For the text-containing cell, return its midpoint in [x, y] coordinate format. 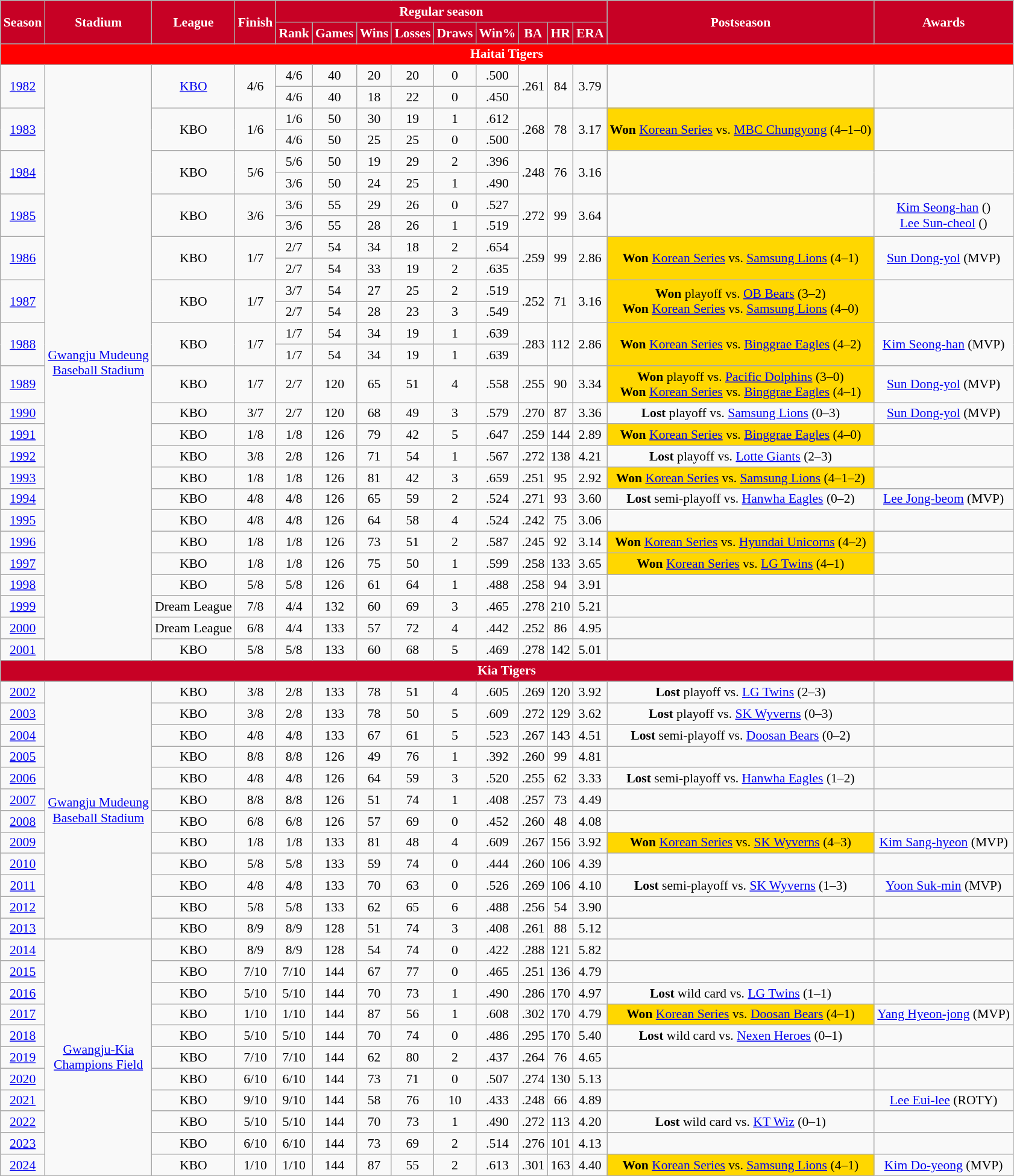
2007 [23, 800]
66 [561, 1101]
4.40 [590, 1165]
Finish [256, 22]
23 [412, 312]
.392 [497, 757]
Won playoff vs. OB Bears (3–2) Won Korean Series vs. Samsung Lions (4–0) [741, 301]
.507 [497, 1079]
142 [561, 650]
1986 [23, 258]
3.65 [590, 564]
.271 [533, 499]
3.33 [590, 779]
5.82 [590, 951]
80 [412, 1058]
.256 [533, 907]
138 [561, 456]
Stadium [98, 22]
Haitai Tigers [506, 54]
1992 [23, 456]
.635 [497, 269]
121 [561, 951]
2016 [23, 993]
33 [374, 269]
1993 [23, 478]
Won Korean Series vs. Doosan Bears (4–1) [741, 1014]
.527 [497, 205]
130 [561, 1079]
ERA [590, 33]
Yoon Suk-min (MVP) [943, 886]
90 [561, 385]
Postseason [741, 22]
143 [561, 735]
5.13 [590, 1079]
4.89 [590, 1101]
2000 [23, 628]
2018 [23, 1036]
Awards [943, 22]
1990 [23, 413]
.486 [497, 1036]
4.39 [590, 864]
1997 [23, 564]
3.60 [590, 499]
.288 [533, 951]
22 [412, 98]
3.62 [590, 714]
4.20 [590, 1122]
Lost playoff vs. LG Twins (2–3) [741, 693]
Kim Seong-han (MVP) [943, 345]
.422 [497, 951]
Lost playoff vs. SK Wyverns (0–3) [741, 714]
2014 [23, 951]
163 [561, 1165]
72 [412, 628]
1989 [23, 385]
Won Korean Series vs. Samsung Lions (4–1–2) [741, 478]
3.17 [590, 129]
10 [455, 1101]
1994 [23, 499]
2021 [23, 1101]
4.21 [590, 456]
2.89 [590, 435]
Gwangju-KiaChampions Field [98, 1058]
Draws [455, 33]
Season [23, 22]
210 [561, 607]
5.40 [590, 1036]
Lee Jong-beom (MVP) [943, 499]
7/8 [256, 607]
2005 [23, 757]
BA [533, 33]
Lost wild card vs. LG Twins (1–1) [741, 993]
4.65 [590, 1058]
132 [335, 607]
2009 [23, 843]
Won Korean Series vs. MBC Chungyong (4–1–0) [741, 129]
4.08 [590, 822]
5.01 [590, 650]
Regular season [441, 11]
.274 [533, 1079]
.520 [497, 779]
.659 [497, 478]
92 [561, 542]
.245 [533, 542]
4.97 [590, 993]
Lost wild card vs. Nexen Heroes (0–1) [741, 1036]
Losses [412, 33]
.270 [533, 413]
.523 [497, 735]
2015 [23, 972]
.567 [497, 456]
2013 [23, 929]
Lost semi-playoff vs. Doosan Bears (0–2) [741, 735]
.613 [497, 1165]
2001 [23, 650]
3.90 [590, 907]
95 [561, 478]
.526 [497, 886]
2022 [23, 1122]
Won Korean Series vs. Binggrae Eagles (4–2) [741, 345]
.452 [497, 822]
5.12 [590, 929]
84 [561, 87]
94 [561, 585]
1998 [23, 585]
63 [412, 886]
Games [335, 33]
4.95 [590, 628]
Lee Eui-lee (ROTY) [943, 1101]
Kia Tigers [506, 671]
.549 [497, 312]
.257 [533, 800]
1991 [23, 435]
.450 [497, 98]
3.06 [590, 521]
2023 [23, 1143]
2003 [23, 714]
86 [561, 628]
Lost playoff vs. Samsung Lions (0–3) [741, 413]
.295 [533, 1036]
Kim Seong-han () Lee Sun-cheol () [943, 216]
.396 [497, 162]
League [194, 22]
2.92 [590, 478]
.264 [533, 1058]
Won Korean Series vs. SK Wyverns (4–3) [741, 843]
79 [374, 435]
.444 [497, 864]
1984 [23, 172]
2017 [23, 1014]
Lost playoff vs. Lotte Giants (2–3) [741, 456]
93 [561, 499]
1982 [23, 87]
156 [561, 843]
.283 [533, 345]
Lost semi-playoff vs. SK Wyverns (1–3) [741, 886]
Win% [497, 33]
Yang Hyeon-jong (MVP) [943, 1014]
3.64 [590, 216]
4.10 [590, 886]
56 [412, 1014]
.608 [497, 1014]
1983 [23, 129]
27 [374, 291]
Won Korean Series vs. Hyundai Unicorns (4–2) [741, 542]
112 [561, 345]
3.36 [590, 413]
.605 [497, 693]
30 [374, 119]
HR [561, 33]
4.13 [590, 1143]
.437 [497, 1058]
1996 [23, 542]
2006 [23, 779]
2011 [23, 886]
4.81 [590, 757]
.558 [497, 385]
.579 [497, 413]
3.91 [590, 585]
2020 [23, 1079]
2019 [23, 1058]
Kim Do-yeong (MVP) [943, 1165]
.242 [533, 521]
1988 [23, 345]
.301 [533, 1165]
Rank [294, 33]
Lost semi-playoff vs. Hanwha Eagles (1–2) [741, 779]
.276 [533, 1143]
1995 [23, 521]
2002 [23, 693]
113 [561, 1122]
.587 [497, 542]
Lost wild card vs. KT Wiz (0–1) [741, 1122]
Won Korean Series vs. Binggrae Eagles (4–0) [741, 435]
5.21 [590, 607]
101 [561, 1143]
4.51 [590, 735]
2004 [23, 735]
.514 [497, 1143]
88 [561, 929]
2008 [23, 822]
77 [412, 972]
Kim Sang-hyeon (MVP) [943, 843]
1987 [23, 301]
2012 [23, 907]
.433 [497, 1101]
129 [561, 714]
.302 [533, 1014]
.612 [497, 119]
3.14 [590, 542]
.599 [497, 564]
.469 [497, 650]
.654 [497, 248]
6 [455, 907]
.286 [533, 993]
1999 [23, 607]
2024 [23, 1165]
Won Korean Series vs. LG Twins (4–1) [741, 564]
3.34 [590, 385]
.268 [533, 129]
Won playoff vs. Pacific Dolphins (3–0) Won Korean Series vs. Binggrae Eagles (4–1) [741, 385]
Wins [374, 33]
4.49 [590, 800]
Lost semi-playoff vs. Hanwha Eagles (0–2) [741, 499]
2010 [23, 864]
24 [374, 183]
136 [561, 972]
3.79 [590, 87]
.442 [497, 628]
.647 [497, 435]
1985 [23, 216]
